Output the (x, y) coordinate of the center of the cell containing the given text.  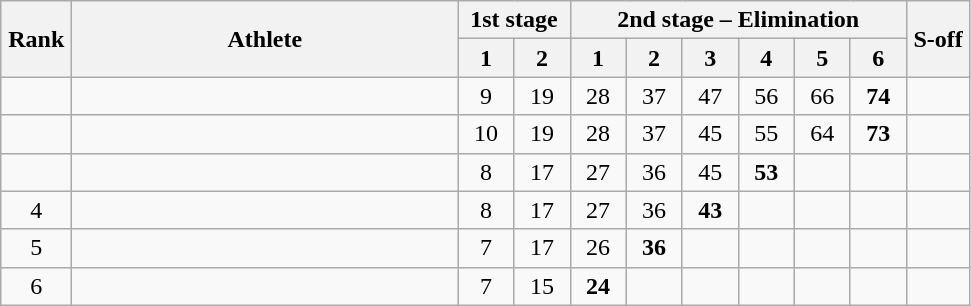
26 (598, 248)
9 (486, 96)
3 (710, 58)
2nd stage – Elimination (738, 20)
10 (486, 134)
64 (822, 134)
43 (710, 210)
55 (766, 134)
Athlete (265, 39)
24 (598, 286)
74 (878, 96)
66 (822, 96)
73 (878, 134)
15 (542, 286)
56 (766, 96)
47 (710, 96)
S-off (938, 39)
Rank (36, 39)
1st stage (514, 20)
53 (766, 172)
